Provide the [x, y] coordinate of the cell's center where the given text is located.  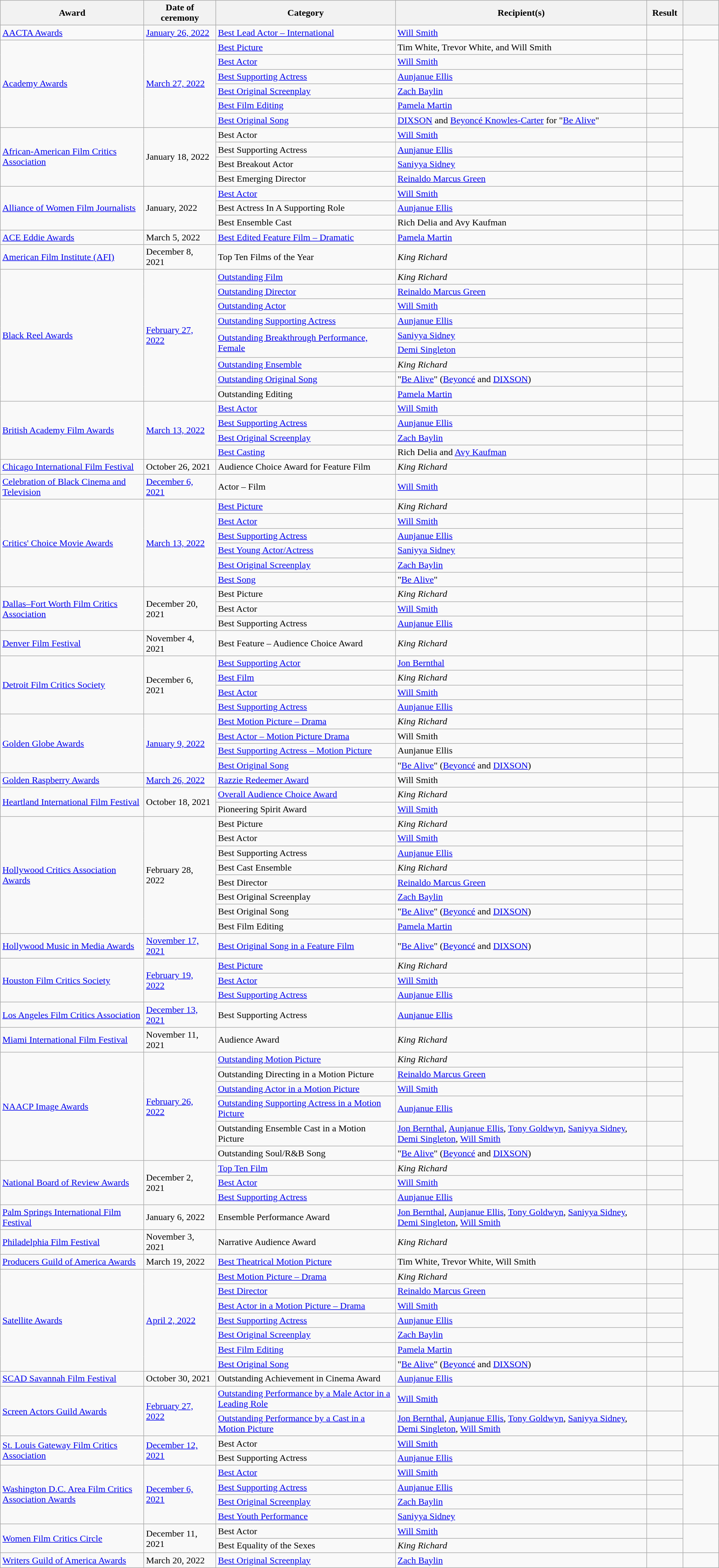
Outstanding Actor in a Motion Picture [306, 1089]
Result [665, 13]
Tim White, Trevor White, Will Smith [521, 1262]
Outstanding Achievement in Cinema Award [306, 1379]
Detroit Film Critics Society [72, 685]
Pioneering Spirit Award [306, 809]
Demi Singleton [521, 350]
Ensemble Performance Award [306, 1217]
Outstanding Film [306, 277]
December 11, 2021 [180, 1538]
Hollywood Music in Media Awards [72, 946]
Palm Springs International Film Festival [72, 1217]
December 20, 2021 [180, 609]
Best Cast Ensemble [306, 868]
January, 2022 [180, 208]
Screen Actors Guild Awards [72, 1411]
Overall Audience Choice Award [306, 795]
Audience Choice Award for Feature Film [306, 467]
January 9, 2022 [180, 743]
March 20, 2022 [180, 1560]
Houston Film Critics Society [72, 980]
Celebration of Black Cinema and Television [72, 487]
Best Casting [306, 452]
Miami International Film Festival [72, 1040]
Black Reel Awards [72, 336]
October 18, 2021 [180, 802]
African-American Film Critics Association [72, 157]
Recipient(s) [521, 13]
Golden Raspberry Awards [72, 780]
November 4, 2021 [180, 643]
ACE Eddie Awards [72, 237]
Narrative Audience Award [306, 1242]
NAACP Image Awards [72, 1106]
AACTA Awards [72, 33]
Outstanding Supporting Actress [306, 321]
November 17, 2021 [180, 946]
Los Angeles Film Critics Association [72, 1015]
Washington D.C. Area Film Critics Association Awards [72, 1494]
Best Lead Actor – International [306, 33]
March 5, 2022 [180, 237]
January 18, 2022 [180, 157]
Best Young Actor/Actress [306, 550]
Best Ensemble Cast [306, 223]
Outstanding Directing in a Motion Picture [306, 1074]
Best Original Song in a Feature Film [306, 946]
Category [306, 13]
Philadelphia Film Festival [72, 1242]
Outstanding Breakthrough Performance, Female [306, 343]
Hollywood Critics Association Awards [72, 875]
National Board of Review Awards [72, 1182]
Outstanding Ensemble [306, 364]
Outstanding Performance by a Cast in a Motion Picture [306, 1423]
Award [72, 13]
Best Actor in a Motion Picture – Drama [306, 1306]
December 12, 2021 [180, 1450]
Heartland International Film Festival [72, 802]
Women Film Critics Circle [72, 1538]
March 19, 2022 [180, 1262]
Golden Globe Awards [72, 743]
Denver Film Festival [72, 643]
Outstanding Ensemble Cast in a Motion Picture [306, 1134]
April 2, 2022 [180, 1320]
Outstanding Motion Picture [306, 1060]
Outstanding Actor [306, 306]
Outstanding Editing [306, 394]
Best Breakout Actor [306, 164]
Best Theatrical Motion Picture [306, 1262]
Date of ceremony [180, 13]
Dallas–Fort Worth Film Critics Association [72, 609]
Producers Guild of America Awards [72, 1262]
Outstanding Supporting Actress in a Motion Picture [306, 1108]
October 30, 2021 [180, 1379]
Satellite Awards [72, 1320]
Best Supporting Actor [306, 663]
Tim White, Trevor White, and Will Smith [521, 47]
Outstanding Director [306, 291]
Best Youth Performance [306, 1517]
February 26, 2022 [180, 1106]
Best Feature – Audience Choice Award [306, 643]
Outstanding Performance by a Male Actor in a Leading Role [306, 1399]
American Film Institute (AFI) [72, 257]
November 3, 2021 [180, 1242]
Best Edited Feature Film – Dramatic [306, 237]
December 8, 2021 [180, 257]
Best Emerging Director [306, 179]
Outstanding Soul/R&B Song [306, 1153]
Academy Awards [72, 84]
Best Song [306, 580]
Writers Guild of America Awards [72, 1560]
Razzie Redeemer Award [306, 780]
"Be Alive" [521, 580]
St. Louis Gateway Film Critics Association [72, 1450]
January 6, 2022 [180, 1217]
December 2, 2021 [180, 1182]
SCAD Savannah Film Festival [72, 1379]
Chicago International Film Festival [72, 467]
Best Film [306, 677]
Outstanding Original Song [306, 379]
DIXSON and Beyoncé Knowles-Carter for "Be Alive" [521, 120]
March 26, 2022 [180, 780]
March 27, 2022 [180, 84]
British Academy Film Awards [72, 430]
Best Supporting Actress – Motion Picture [306, 751]
Best Actress In A Supporting Role [306, 208]
January 26, 2022 [180, 33]
Best Equality of the Sexes [306, 1546]
Top Ten Films of the Year [306, 257]
Alliance of Women Film Journalists [72, 208]
February 19, 2022 [180, 980]
February 28, 2022 [180, 875]
November 11, 2021 [180, 1040]
December 13, 2021 [180, 1015]
Best Actor – Motion Picture Drama [306, 736]
October 26, 2021 [180, 467]
Critics' Choice Movie Awards [72, 543]
Audience Award [306, 1040]
Top Ten Film [306, 1168]
Jon Bernthal [521, 663]
Actor – Film [306, 487]
